Scan for the cell matching the given text and deliver its (X, Y) coordinate at center. 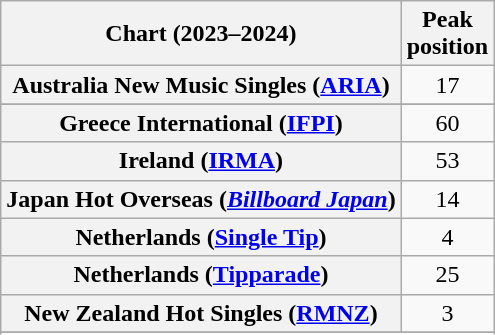
Peakposition (447, 34)
14 (447, 199)
17 (447, 85)
Netherlands (Tipparade) (201, 275)
Japan Hot Overseas (Billboard Japan) (201, 199)
4 (447, 237)
Chart (2023–2024) (201, 34)
60 (447, 123)
Greece International (IFPI) (201, 123)
New Zealand Hot Singles (RMNZ) (201, 313)
Ireland (IRMA) (201, 161)
53 (447, 161)
Australia New Music Singles (ARIA) (201, 85)
Netherlands (Single Tip) (201, 237)
3 (447, 313)
25 (447, 275)
